Locate the cell with the specified text and output its [x, y] center coordinate. 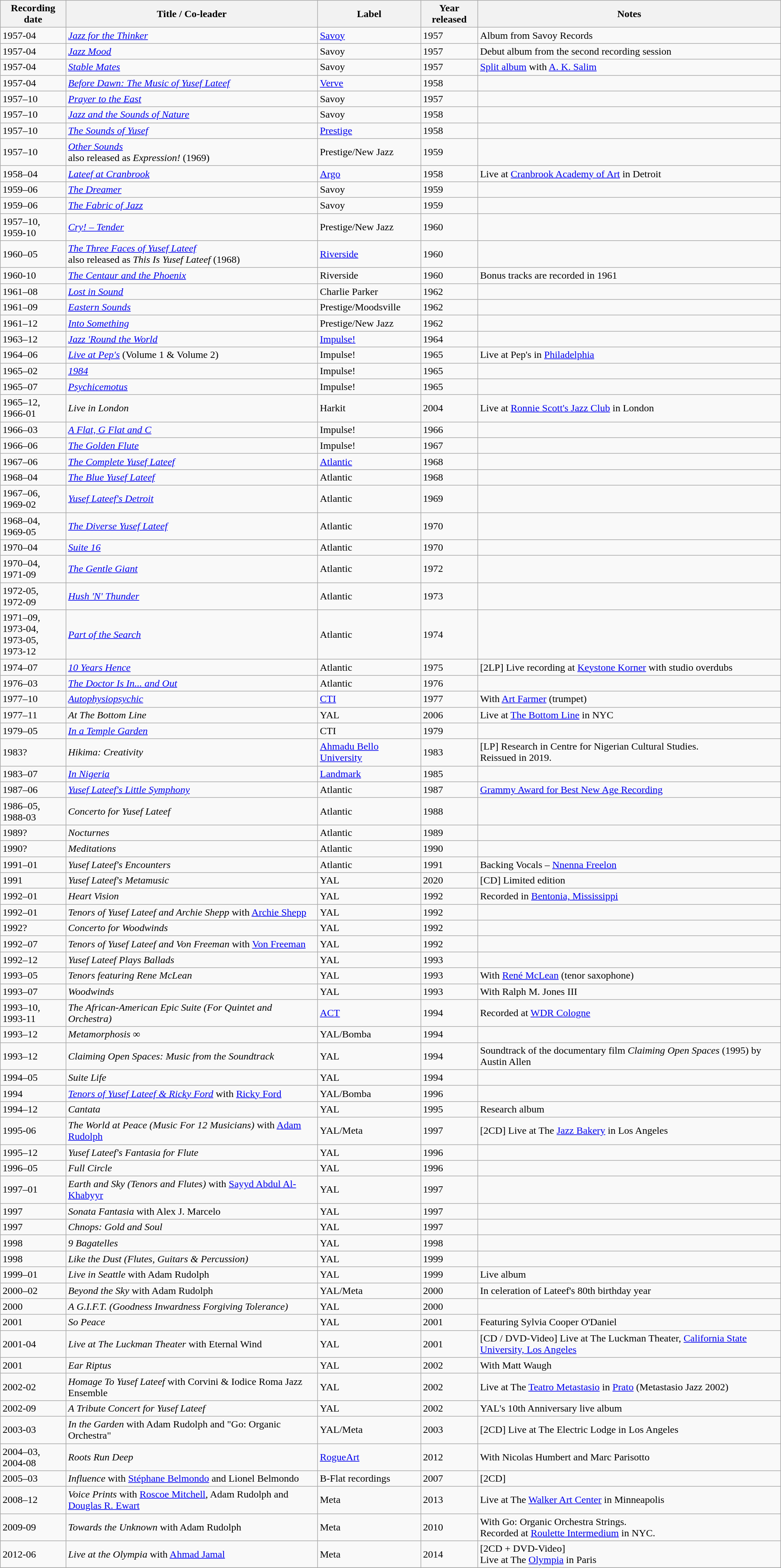
1967–06, 1969-02 [33, 499]
Jazz 'Round the World [192, 339]
1990 [449, 848]
1968–04 [33, 477]
Jazz and the Sounds of Nature [192, 115]
[LP] Research in Centre for Nigerian Cultural Studies.Reissued in 2019. [629, 753]
Beyond the Sky with Adam Rudolph [192, 1291]
[2CD] Live at The Jazz Bakery in Los Angeles [629, 1130]
Stable Mates [192, 67]
With Go: Organic Orchestra Strings. Recorded at Roulette Intermedium in NYC. [629, 1528]
Metamorphosis ∞ [192, 1034]
1994–05 [33, 1077]
Hikima: Creativity [192, 753]
2009-09 [33, 1528]
Other Sounds also released as Expression! (1969) [192, 152]
Cry! – Tender [192, 227]
Soundtrack of the documentary film Claiming Open Spaces (1995) by Austin Allen [629, 1056]
Landmark [369, 774]
1992–12 [33, 960]
Jazz for the Thinker [192, 35]
Live at The Teatro Metastasio in Prato (Metastasio Jazz 2002) [629, 1387]
1993–07 [33, 992]
Yusef Lateef's Encounters [192, 865]
2002-02 [33, 1387]
1976–03 [33, 683]
A Tribute Concert for Yusef Lateef [192, 1408]
Tenors of Yusef Lateef & Ricky Ford with Ricky Ford [192, 1093]
Live in Seattle with Adam Rudolph [192, 1275]
1984 [192, 371]
Psychicemotus [192, 387]
At The Bottom Line [192, 715]
1983? [33, 753]
1972 [449, 569]
2020 [449, 881]
1966–06 [33, 445]
[2CD + DVD-Video]Live at The Olympia in Paris [629, 1554]
1983–07 [33, 774]
1990? [33, 848]
Concerto for Yusef Lateef [192, 811]
1995 [449, 1109]
1960-10 [33, 276]
In Nigeria [192, 774]
Tenors of Yusef Lateef and Archie Shepp with Archie Shepp [192, 912]
1994–12 [33, 1109]
With René McLean (tenor saxophone) [629, 976]
1985 [449, 774]
With Art Farmer (trumpet) [629, 699]
1977–11 [33, 715]
Label [369, 14]
1974 [449, 635]
1996–05 [33, 1168]
The Centaur and the Phoenix [192, 276]
Live at Pep's in Philadelphia [629, 355]
Into Something [192, 323]
Heart Vision [192, 896]
Ear Riptus [192, 1365]
The Diverse Yusef Lateef [192, 526]
1963–12 [33, 339]
1986–05, 1988-03 [33, 811]
1958–04 [33, 174]
Claiming Open Spaces: Music from the Soundtrack [192, 1056]
Like the Dust (Flutes, Guitars & Percussion) [192, 1259]
The Golden Flute [192, 445]
The World at Peace (Music For 12 Musicians) with Adam Rudolph [192, 1130]
1983 [449, 753]
1987–06 [33, 790]
Full Circle [192, 1168]
A Flat, G Flat and C [192, 430]
Suite 16 [192, 548]
[CD] Limited edition [629, 881]
Verve [369, 83]
9 Bagatelles [192, 1243]
Notes [629, 14]
The Dreamer [192, 189]
Cantata [192, 1109]
Part of the Search [192, 635]
Research album [629, 1109]
[2CD] Live at The Electric Lodge in Los Angeles [629, 1430]
1964–06 [33, 355]
Prestige [369, 131]
2001-04 [33, 1344]
1979–05 [33, 731]
Recorded at WDR Cologne [629, 1013]
2002-09 [33, 1408]
[2CD] [629, 1479]
2012 [449, 1457]
The Complete Yusef Lateef [192, 461]
Lateef at Cranbrook [192, 174]
2004–03, 2004-08 [33, 1457]
2003 [449, 1430]
Live at the Olympia with Ahmad Jamal [192, 1554]
1991–01 [33, 865]
1971–09, 1973-04, 1973-05, 1973-12 [33, 635]
With Nicolas Humbert and Marc Parisotto [629, 1457]
Debut album from the second recording session [629, 51]
1957–10, 1959-10 [33, 227]
1974–07 [33, 667]
1965–07 [33, 387]
Yusef Lateef's Metamusic [192, 881]
Tenors featuring Rene McLean [192, 976]
Backing Vocals – Nnenna Freelon [629, 865]
1977 [449, 699]
Ahmadu Bello University [369, 753]
Live at Cranbrook Academy of Art in Detroit [629, 174]
1977–10 [33, 699]
Live at Ronnie Scott's Jazz Club in London [629, 408]
Autophysiopsychic [192, 699]
[CD / DVD-Video] Live at The Luckman Theater, California State University, Los Angeles [629, 1344]
[2LP] Live recording at Keystone Korner with studio overdubs [629, 667]
Concerto for Woodwinds [192, 928]
In celeration of Lateef's 80th birthday year [629, 1291]
1989 [449, 833]
2006 [449, 715]
Harkit [369, 408]
2014 [449, 1554]
1967–06 [33, 461]
1961–08 [33, 292]
1965–02 [33, 371]
The Fabric of Jazz [192, 205]
Yusef Lateef's Detroit [192, 499]
The Gentle Giant [192, 569]
The Three Faces of Yusef Lateef also released as This Is Yusef Lateef (1968) [192, 254]
Chnops: Gold and Soul [192, 1227]
1969 [449, 499]
2007 [449, 1479]
RogueArt [369, 1457]
1976 [449, 683]
Live at The Walker Art Center in Minneapolis [629, 1500]
1995–12 [33, 1153]
1988 [449, 811]
Title / Co-leader [192, 14]
Bonus tracks are recorded in 1961 [629, 276]
1979 [449, 731]
Prestige/Moodsville [369, 307]
2000–02 [33, 1291]
Jazz Mood [192, 51]
1961–09 [33, 307]
Voice Prints with Roscoe Mitchell, Adam Rudolph and Douglas R. Ewart [192, 1500]
Featuring Sylvia Cooper O'Daniel [629, 1322]
Year released [449, 14]
1973 [449, 596]
1966–03 [33, 430]
Charlie Parker [369, 292]
Live at The Luckman Theater with Eternal Wind [192, 1344]
2008–12 [33, 1500]
2010 [449, 1528]
Yusef Lateef's Fantasia for Flute [192, 1153]
With Matt Waugh [629, 1365]
Roots Run Deep [192, 1457]
1999–01 [33, 1275]
Live at The Bottom Line in NYC [629, 715]
1993–05 [33, 976]
Before Dawn: The Music of Yusef Lateef [192, 83]
1968–04, 1969-05 [33, 526]
The African-American Epic Suite (For Quintet and Orchestra) [192, 1013]
Woodwinds [192, 992]
With Ralph M. Jones III [629, 992]
The Blue Yusef Lateef [192, 477]
1989? [33, 833]
Split album with A. K. Salim [629, 67]
Recording date [33, 14]
1970–04, 1971-09 [33, 569]
1961–12 [33, 323]
The Sounds of Yusef [192, 131]
2004 [449, 408]
A G.I.F.T. (Goodness Inwardness Forgiving Tolerance) [192, 1306]
B-Flat recordings [369, 1479]
Recorded in Bentonia, Mississippi [629, 896]
Nocturnes [192, 833]
Grammy Award for Best New Age Recording [629, 790]
Suite Life [192, 1077]
So Peace [192, 1322]
2005–03 [33, 1479]
1975 [449, 667]
Prayer to the East [192, 99]
1997–01 [33, 1190]
2012-06 [33, 1554]
1960–05 [33, 254]
Hush 'N' Thunder [192, 596]
Live in London [192, 408]
1964 [449, 339]
1965–12, 1966-01 [33, 408]
In the Garden with Adam Rudolph and "Go: Organic Orchestra" [192, 1430]
1992? [33, 928]
Sonata Fantasia with Alex J. Marcelo [192, 1211]
1992–07 [33, 944]
1993–10, 1993-11 [33, 1013]
2013 [449, 1500]
10 Years Hence [192, 667]
Live album [629, 1275]
Tenors of Yusef Lateef and Von Freeman with Von Freeman [192, 944]
1972-05, 1972-09 [33, 596]
In a Temple Garden [192, 731]
1995-06 [33, 1130]
Earth and Sky (Tenors and Flutes) with Sayyd Abdul Al-Khabyyr [192, 1190]
YAL's 10th Anniversary live album [629, 1408]
Meditations [192, 848]
Homage To Yusef Lateef with Corvini & Iodice Roma Jazz Ensemble [192, 1387]
Argo [369, 174]
2003-03 [33, 1430]
1970–04 [33, 548]
The Doctor Is In... and Out [192, 683]
Yusef Lateef Plays Ballads [192, 960]
Influence with Stéphane Belmondo and Lionel Belmondo [192, 1479]
Towards the Unknown with Adam Rudolph [192, 1528]
1967 [449, 445]
1966 [449, 430]
ACT [369, 1013]
Album from Savoy Records [629, 35]
Yusef Lateef's Little Symphony [192, 790]
Eastern Sounds [192, 307]
Lost in Sound [192, 292]
1987 [449, 790]
Live at Pep's (Volume 1 & Volume 2) [192, 355]
